Detect which cell encompasses the target text, then output its [x, y] center coordinate. 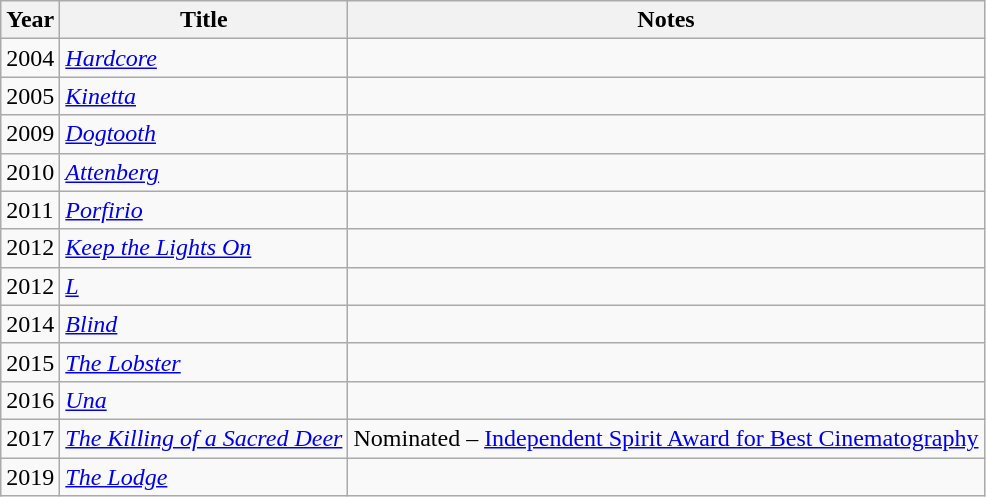
2015 [30, 362]
2011 [30, 210]
Kinetta [204, 96]
The Lobster [204, 362]
L [204, 286]
Dogtooth [204, 134]
2017 [30, 438]
Nominated – Independent Spirit Award for Best Cinematography [666, 438]
The Lodge [204, 477]
The Killing of a Sacred Deer [204, 438]
Una [204, 400]
Keep the Lights On [204, 248]
2004 [30, 58]
Notes [666, 20]
2016 [30, 400]
2005 [30, 96]
Year [30, 20]
2009 [30, 134]
Hardcore [204, 58]
Blind [204, 324]
2019 [30, 477]
Porfirio [204, 210]
Attenberg [204, 172]
2010 [30, 172]
2014 [30, 324]
Title [204, 20]
